Search for the cell housing the specified text and yield its (x, y) center coordinate. 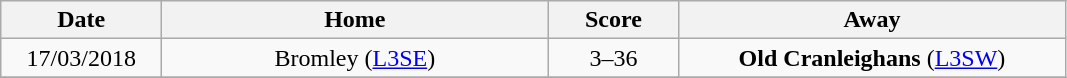
Score (614, 20)
Date (82, 20)
Bromley (L3SE) (355, 58)
Old Cranleighans (L3SW) (872, 58)
17/03/2018 (82, 58)
Away (872, 20)
3–36 (614, 58)
Home (355, 20)
